Find where the given text appears and provide that cell's center as [X, Y] coordinate. 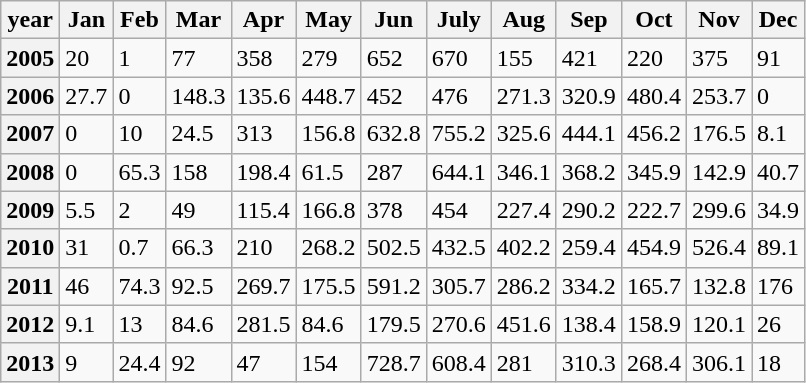
270.6 [458, 324]
8.1 [778, 134]
24.5 [198, 134]
526.4 [718, 248]
89.1 [778, 248]
77 [198, 58]
27.7 [86, 96]
66.3 [198, 248]
279 [328, 58]
74.3 [140, 286]
456.2 [654, 134]
632.8 [394, 134]
Sep [588, 20]
148.3 [198, 96]
269.7 [264, 286]
421 [588, 58]
175.5 [328, 286]
Mar [198, 20]
2007 [30, 134]
320.9 [588, 96]
24.4 [140, 362]
13 [140, 324]
Aug [524, 20]
728.7 [394, 362]
2009 [30, 210]
61.5 [328, 172]
502.5 [394, 248]
49 [198, 210]
313 [264, 134]
2011 [30, 286]
158.9 [654, 324]
154 [328, 362]
26 [778, 324]
132.8 [718, 286]
Oct [654, 20]
591.2 [394, 286]
480.4 [654, 96]
378 [394, 210]
Feb [140, 20]
179.5 [394, 324]
91 [778, 58]
Jan [86, 20]
290.2 [588, 210]
92.5 [198, 286]
305.7 [458, 286]
281.5 [264, 324]
346.1 [524, 172]
287 [394, 172]
368.2 [588, 172]
281 [524, 362]
227.4 [524, 210]
454 [458, 210]
198.4 [264, 172]
2012 [30, 324]
Dec [778, 20]
47 [264, 362]
2013 [30, 362]
210 [264, 248]
2006 [30, 96]
Apr [264, 20]
138.4 [588, 324]
142.9 [718, 172]
9.1 [86, 324]
310.3 [588, 362]
Nov [718, 20]
July [458, 20]
120.1 [718, 324]
222.7 [654, 210]
176 [778, 286]
40.7 [778, 172]
652 [394, 58]
325.6 [524, 134]
65.3 [140, 172]
286.2 [524, 286]
46 [86, 286]
year [30, 20]
670 [458, 58]
155 [524, 58]
2008 [30, 172]
34.9 [778, 210]
402.2 [524, 248]
451.6 [524, 324]
268.4 [654, 362]
9 [86, 362]
454.9 [654, 248]
755.2 [458, 134]
644.1 [458, 172]
299.6 [718, 210]
166.8 [328, 210]
10 [140, 134]
92 [198, 362]
2010 [30, 248]
31 [86, 248]
Jun [394, 20]
452 [394, 96]
448.7 [328, 96]
306.1 [718, 362]
135.6 [264, 96]
0.7 [140, 248]
476 [458, 96]
271.3 [524, 96]
5.5 [86, 210]
220 [654, 58]
115.4 [264, 210]
18 [778, 362]
253.7 [718, 96]
432.5 [458, 248]
375 [718, 58]
334.2 [588, 286]
2005 [30, 58]
1 [140, 58]
158 [198, 172]
156.8 [328, 134]
165.7 [654, 286]
345.9 [654, 172]
444.1 [588, 134]
176.5 [718, 134]
608.4 [458, 362]
20 [86, 58]
268.2 [328, 248]
2 [140, 210]
259.4 [588, 248]
358 [264, 58]
May [328, 20]
